For the text-containing cell, return its midpoint in [x, y] coordinate format. 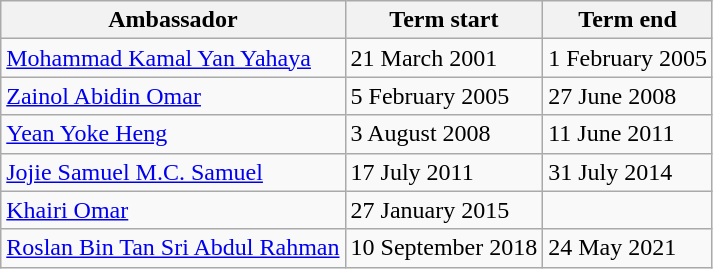
27 June 2008 [628, 96]
Zainol Abidin Omar [173, 96]
1 February 2005 [628, 58]
11 June 2011 [628, 134]
Yean Yoke Heng [173, 134]
3 August 2008 [444, 134]
21 March 2001 [444, 58]
Ambassador [173, 20]
27 January 2015 [444, 210]
31 July 2014 [628, 172]
24 May 2021 [628, 248]
Roslan Bin Tan Sri Abdul Rahman [173, 248]
5 February 2005 [444, 96]
Khairi Omar [173, 210]
Term end [628, 20]
10 September 2018 [444, 248]
17 July 2011 [444, 172]
Jojie Samuel M.C. Samuel [173, 172]
Mohammad Kamal Yan Yahaya [173, 58]
Term start [444, 20]
